For the text-containing cell, return its midpoint in [X, Y] coordinate format. 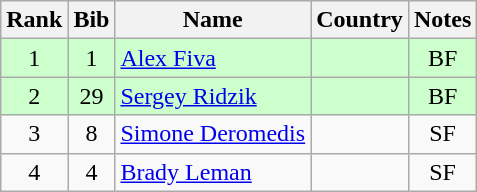
2 [34, 96]
Brady Leman [213, 172]
8 [92, 134]
Notes [442, 20]
Simone Deromedis [213, 134]
Bib [92, 20]
29 [92, 96]
3 [34, 134]
Country [360, 20]
Rank [34, 20]
Name [213, 20]
Sergey Ridzik [213, 96]
Alex Fiva [213, 58]
